Identify which cell holds the provided text, then report its (X, Y) central coordinate. 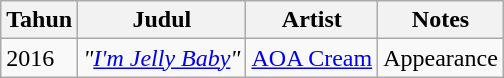
Tahun (40, 20)
"I'm Jelly Baby" (162, 58)
Judul (162, 20)
Artist (312, 20)
Appearance (441, 58)
Notes (441, 20)
2016 (40, 58)
AOA Cream (312, 58)
